For the text-containing cell, return its midpoint in [X, Y] coordinate format. 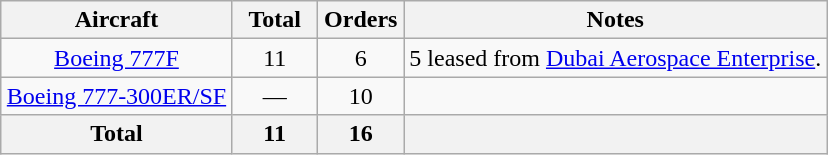
Orders [361, 20]
— [275, 96]
6 [361, 58]
Boeing 777F [116, 58]
16 [361, 134]
Notes [616, 20]
5 leased from Dubai Aerospace Enterprise. [616, 58]
10 [361, 96]
Aircraft [116, 20]
Boeing 777-300ER/SF [116, 96]
